Extract the (X, Y) coordinate from the center of the cell holding the provided text.  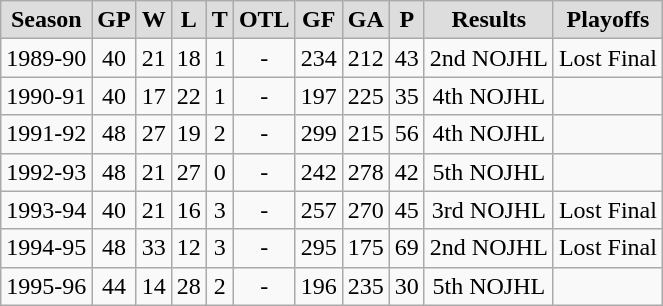
295 (318, 248)
1995-96 (46, 286)
3rd NOJHL (488, 210)
GP (114, 20)
1992-93 (46, 172)
14 (154, 286)
28 (188, 286)
OTL (264, 20)
299 (318, 134)
17 (154, 96)
GA (366, 20)
69 (406, 248)
T (220, 20)
43 (406, 58)
1993-94 (46, 210)
Playoffs (608, 20)
197 (318, 96)
1994-95 (46, 248)
22 (188, 96)
42 (406, 172)
Season (46, 20)
270 (366, 210)
1989-90 (46, 58)
16 (188, 210)
GF (318, 20)
235 (366, 286)
212 (366, 58)
175 (366, 248)
W (154, 20)
196 (318, 286)
215 (366, 134)
18 (188, 58)
257 (318, 210)
56 (406, 134)
1990-91 (46, 96)
44 (114, 286)
35 (406, 96)
30 (406, 286)
P (406, 20)
12 (188, 248)
33 (154, 248)
278 (366, 172)
L (188, 20)
234 (318, 58)
45 (406, 210)
0 (220, 172)
242 (318, 172)
Results (488, 20)
19 (188, 134)
1991-92 (46, 134)
225 (366, 96)
